Locate the cell with the specified text and output its [X, Y] center coordinate. 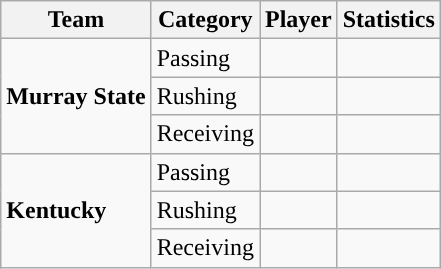
Kentucky [76, 210]
Team [76, 20]
Player [299, 20]
Statistics [388, 20]
Category [205, 20]
Murray State [76, 96]
